Find where the given text appears and provide that cell's center as (X, Y) coordinate. 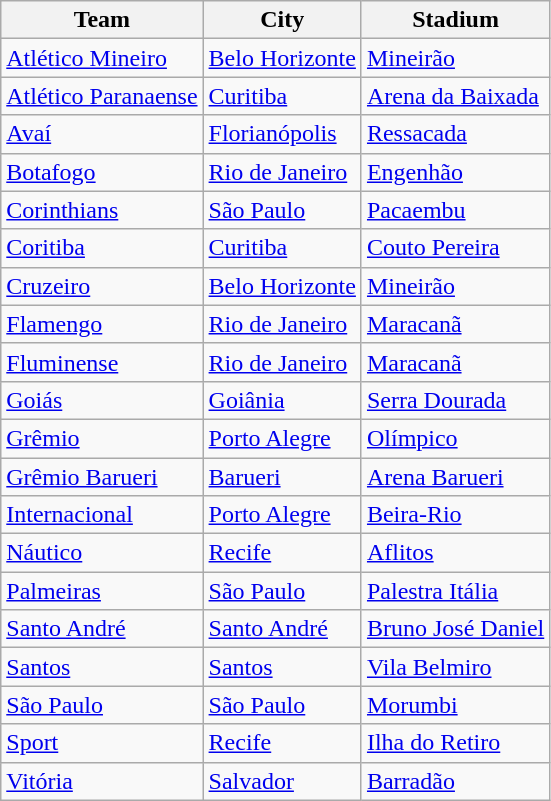
Beira-Rio (455, 515)
Barueri (282, 477)
Vila Belmiro (455, 667)
Team (102, 20)
Flamengo (102, 324)
Bruno José Daniel (455, 629)
Couto Pereira (455, 248)
Aflitos (455, 553)
Atlético Paranaense (102, 96)
Goiás (102, 400)
Coritiba (102, 248)
City (282, 20)
Olímpico (455, 438)
Salvador (282, 781)
Florianópolis (282, 134)
Arena Barueri (455, 477)
Fluminense (102, 362)
Arena da Baixada (455, 96)
Sport (102, 743)
Ilha do Retiro (455, 743)
Atlético Mineiro (102, 58)
Internacional (102, 515)
Serra Dourada (455, 400)
Ressacada (455, 134)
Cruzeiro (102, 286)
Goiânia (282, 400)
Barradão (455, 781)
Palmeiras (102, 591)
Engenhão (455, 172)
Corinthians (102, 210)
Morumbi (455, 705)
Palestra Itália (455, 591)
Botafogo (102, 172)
Grêmio (102, 438)
Stadium (455, 20)
Vitória (102, 781)
Grêmio Barueri (102, 477)
Náutico (102, 553)
Avaí (102, 134)
Pacaembu (455, 210)
